Determine the [X, Y] coordinate at the center of the cell enclosing the given text.  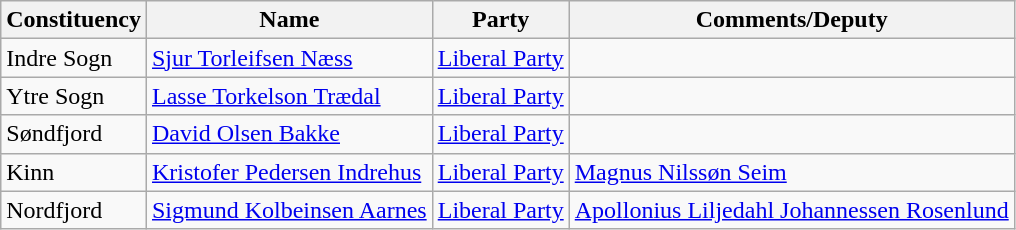
Party [500, 20]
David Olsen Bakke [289, 134]
Lasse Torkelson Trædal [289, 96]
Name [289, 20]
Comments/Deputy [792, 20]
Nordfjord [74, 210]
Apollonius Liljedahl Johannessen Rosenlund [792, 210]
Indre Sogn [74, 58]
Kristofer Pedersen Indrehus [289, 172]
Sigmund Kolbeinsen Aarnes [289, 210]
Constituency [74, 20]
Kinn [74, 172]
Sjur Torleifsen Næss [289, 58]
Ytre Sogn [74, 96]
Søndfjord [74, 134]
Magnus Nilssøn Seim [792, 172]
